Return the (x, y) coordinate for the center point of the cell that contains the specified text.  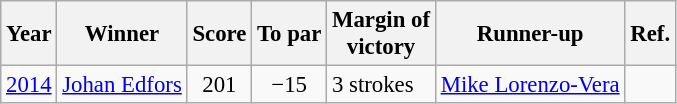
Mike Lorenzo-Vera (530, 85)
2014 (29, 85)
To par (290, 34)
Score (220, 34)
Runner-up (530, 34)
−15 (290, 85)
Margin ofvictory (382, 34)
Year (29, 34)
201 (220, 85)
Johan Edfors (122, 85)
3 strokes (382, 85)
Ref. (650, 34)
Winner (122, 34)
